Determine the [X, Y] coordinate at the center of the cell enclosing the given text.  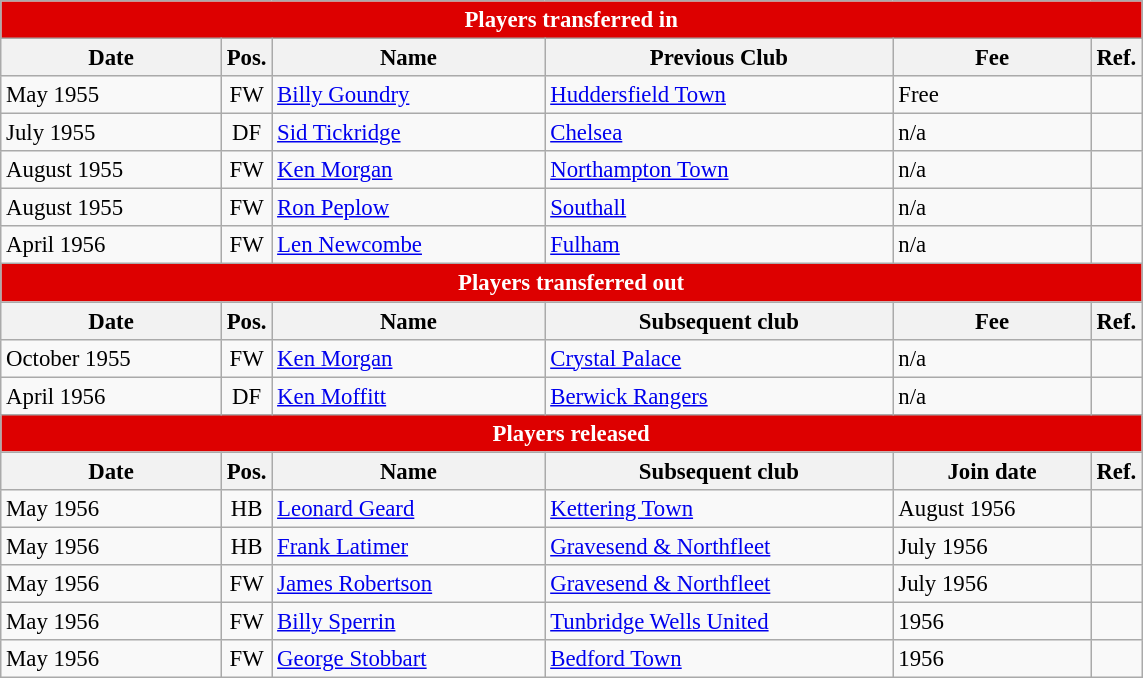
August 1956 [992, 509]
October 1955 [112, 358]
Northampton Town [719, 170]
July 1955 [112, 133]
Billy Goundry [408, 95]
Crystal Palace [719, 358]
Huddersfield Town [719, 95]
Southall [719, 208]
Fulham [719, 245]
Players transferred out [572, 283]
Players released [572, 433]
Players transferred in [572, 20]
Sid Tickridge [408, 133]
Chelsea [719, 133]
Tunbridge Wells United [719, 621]
James Robertson [408, 584]
Frank Latimer [408, 546]
Previous Club [719, 58]
Leonard Geard [408, 509]
Free [992, 95]
Join date [992, 471]
May 1955 [112, 95]
Ken Moffitt [408, 396]
Kettering Town [719, 509]
Len Newcombe [408, 245]
Bedford Town [719, 659]
Ron Peplow [408, 208]
Billy Sperrin [408, 621]
Berwick Rangers [719, 396]
George Stobbart [408, 659]
